For the text-containing cell, return its midpoint in [X, Y] coordinate format. 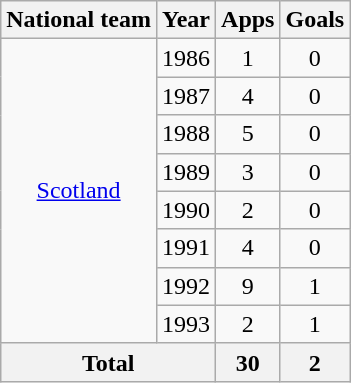
1989 [186, 172]
1986 [186, 58]
1990 [186, 210]
National team [79, 20]
1991 [186, 248]
3 [248, 172]
Total [108, 362]
Scotland [79, 191]
Apps [248, 20]
1988 [186, 134]
1992 [186, 286]
1987 [186, 96]
1993 [186, 324]
Goals [315, 20]
9 [248, 286]
Year [186, 20]
30 [248, 362]
5 [248, 134]
